Detect which cell encompasses the target text, then output its (x, y) center coordinate. 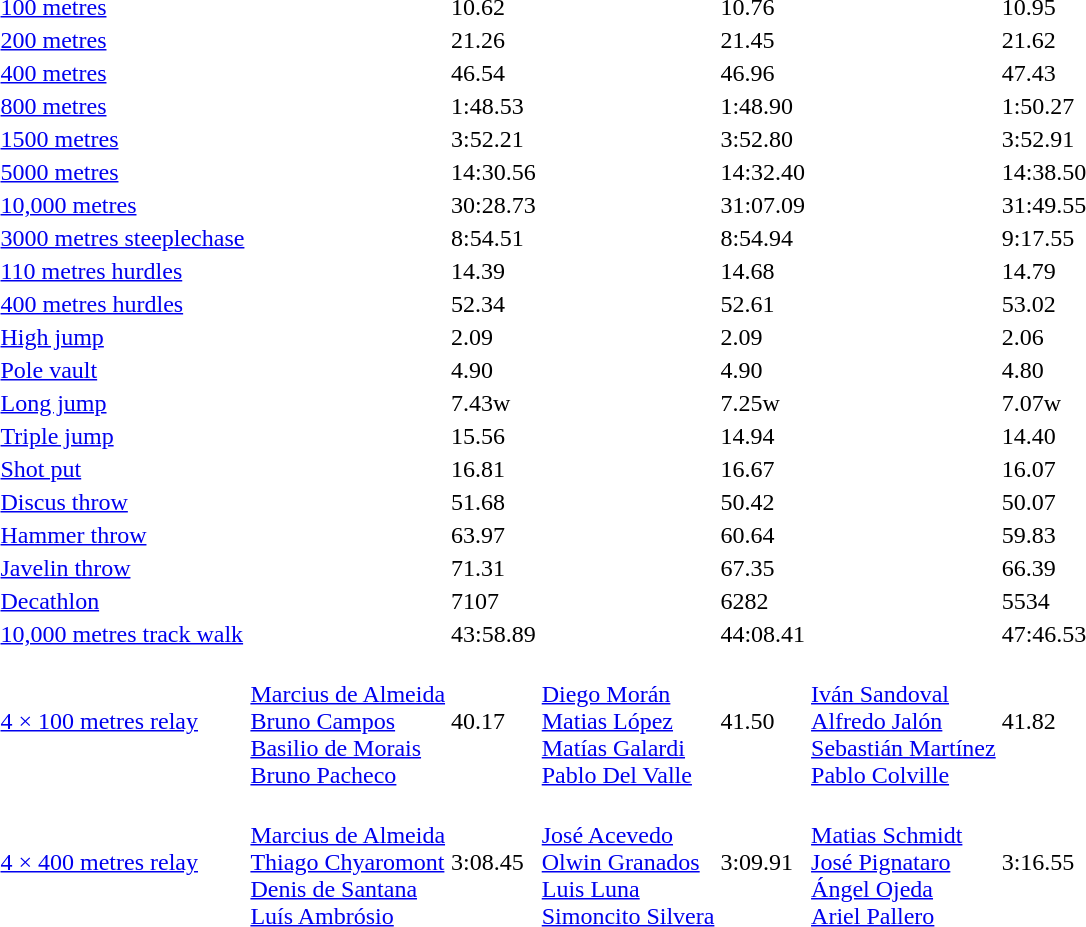
3:52.21 (494, 139)
16.81 (494, 469)
1:48.90 (763, 106)
Diego MoránMatias LópezMatías GalardiPablo Del Valle (628, 721)
63.97 (494, 535)
7.43w (494, 403)
46.96 (763, 73)
43:58.89 (494, 634)
7.25w (763, 403)
52.61 (763, 304)
60.64 (763, 535)
31:07.09 (763, 205)
7107 (494, 601)
71.31 (494, 568)
Marcius de AlmeidaBruno CamposBasilio de MoraisBruno Pacheco (348, 721)
Iván SandovalAlfredo JalónSebastián MartínezPablo Colville (904, 721)
16.67 (763, 469)
52.34 (494, 304)
67.35 (763, 568)
21.26 (494, 40)
44:08.41 (763, 634)
15.56 (494, 436)
14.68 (763, 271)
8:54.51 (494, 238)
50.42 (763, 502)
8:54.94 (763, 238)
14:32.40 (763, 172)
40.17 (494, 721)
51.68 (494, 502)
14.39 (494, 271)
6282 (763, 601)
3:52.80 (763, 139)
1:48.53 (494, 106)
21.45 (763, 40)
46.54 (494, 73)
30:28.73 (494, 205)
41.50 (763, 721)
14.94 (763, 436)
14:30.56 (494, 172)
